Find where the given text appears and provide that cell's center as (x, y) coordinate. 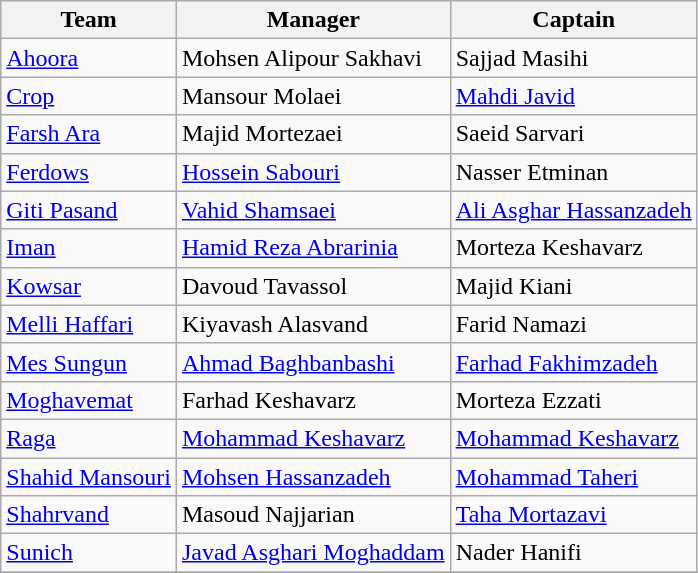
Manager (313, 20)
Giti Pasand (89, 210)
Mohsen Alipour Sakhavi (313, 58)
Sajjad Masihi (574, 58)
Hossein Sabouri (313, 172)
Davoud Tavassol (313, 286)
Farhad Fakhimzadeh (574, 362)
Taha Mortazavi (574, 515)
Mansour Molaei (313, 96)
Kiyavash Alasvand (313, 324)
Team (89, 20)
Ferdows (89, 172)
Moghavemat (89, 400)
Raga (89, 438)
Farhad Keshavarz (313, 400)
Morteza Ezzati (574, 400)
Farsh Ara (89, 134)
Iman (89, 248)
Nader Hanifi (574, 553)
Javad Asghari Moghaddam (313, 553)
Mes Sungun (89, 362)
Sunich (89, 553)
Shahid Mansouri (89, 477)
Captain (574, 20)
Nasser Etminan (574, 172)
Vahid Shamsaei (313, 210)
Kowsar (89, 286)
Farid Namazi (574, 324)
Majid Kiani (574, 286)
Melli Haffari (89, 324)
Saeid Sarvari (574, 134)
Majid Mortezaei (313, 134)
Ali Asghar Hassanzadeh (574, 210)
Mohsen Hassanzadeh (313, 477)
Ahmad Baghbanbashi (313, 362)
Morteza Keshavarz (574, 248)
Crop (89, 96)
Shahrvand (89, 515)
Hamid Reza Abrarinia (313, 248)
Masoud Najjarian (313, 515)
Ahoora (89, 58)
Mahdi Javid (574, 96)
Mohammad Taheri (574, 477)
